Output the [x, y] coordinate of the center of the cell containing the given text.  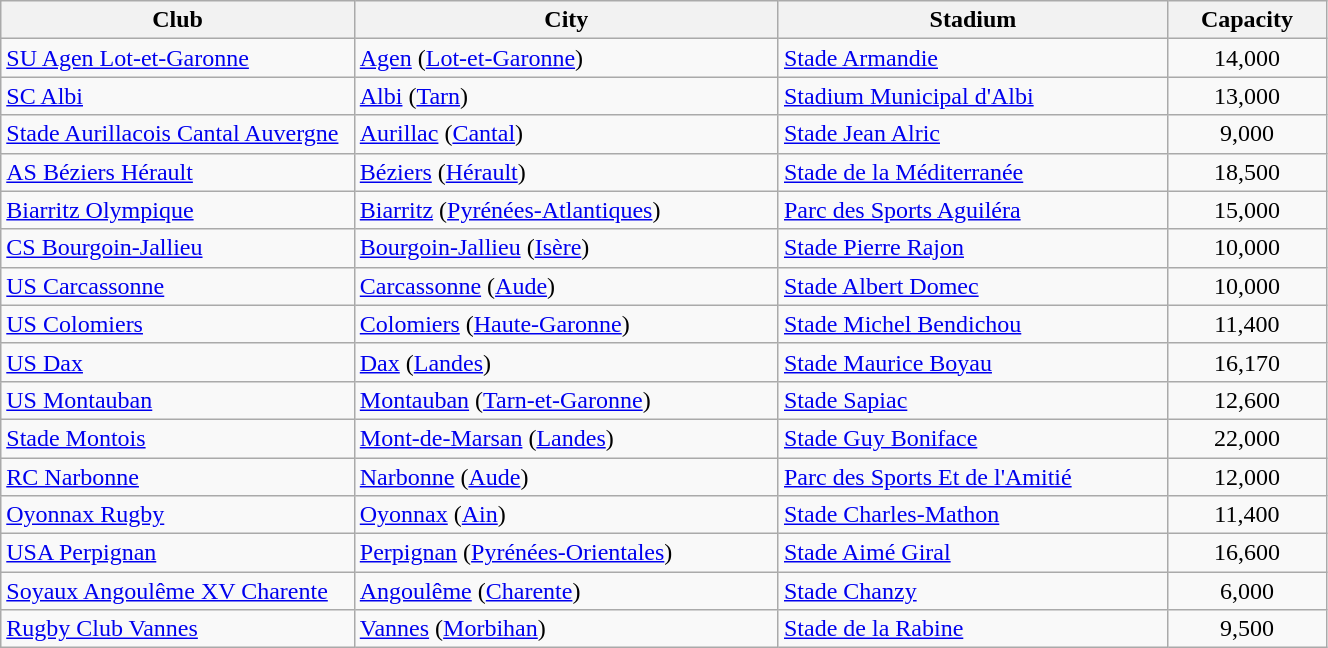
Stade Michel Bendichou [972, 324]
Narbonne (Aude) [566, 477]
Parc des Sports Et de l'Amitié [972, 477]
City [566, 20]
Stade Armandie [972, 58]
6,000 [1246, 591]
Biarritz Olympique [178, 210]
Biarritz (Pyrénées-Atlantiques) [566, 210]
Angoulême (Charente) [566, 591]
Stade Pierre Rajon [972, 248]
SC Albi [178, 96]
SU Agen Lot-et-Garonne [178, 58]
16,170 [1246, 362]
Stade Chanzy [972, 591]
Dax (Landes) [566, 362]
Stadium [972, 20]
15,000 [1246, 210]
US Colomiers [178, 324]
USA Perpignan [178, 553]
Aurillac (Cantal) [566, 134]
13,000 [1246, 96]
Stade Albert Domec [972, 286]
US Dax [178, 362]
Club [178, 20]
Stade Aurillacois Cantal Auvergne [178, 134]
12,600 [1246, 400]
16,600 [1246, 553]
9,500 [1246, 629]
18,500 [1246, 172]
Capacity [1246, 20]
Stade de la Rabine [972, 629]
Oyonnax Rugby [178, 515]
Stade Charles-Mathon [972, 515]
Oyonnax (Ain) [566, 515]
Mont-de-Marsan (Landes) [566, 438]
Stadium Municipal d'Albi [972, 96]
9,000 [1246, 134]
Béziers (Hérault) [566, 172]
Stade Guy Boniface [972, 438]
Parc des Sports Aguiléra [972, 210]
Stade Montois [178, 438]
14,000 [1246, 58]
Stade Sapiac [972, 400]
US Carcassonne [178, 286]
Stade Maurice Boyau [972, 362]
Stade de la Méditerranée [972, 172]
Vannes (Morbihan) [566, 629]
Carcassonne (Aude) [566, 286]
22,000 [1246, 438]
RC Narbonne [178, 477]
Colomiers (Haute-Garonne) [566, 324]
Albi (Tarn) [566, 96]
AS Béziers Hérault [178, 172]
Stade Jean Alric [972, 134]
Soyaux Angoulême XV Charente [178, 591]
12,000 [1246, 477]
Montauban (Tarn-et-Garonne) [566, 400]
Rugby Club Vannes [178, 629]
Stade Aimé Giral [972, 553]
US Montauban [178, 400]
Bourgoin-Jallieu (Isère) [566, 248]
Perpignan (Pyrénées-Orientales) [566, 553]
CS Bourgoin-Jallieu [178, 248]
Agen (Lot-et-Garonne) [566, 58]
